Locate the cell with the specified text and output its [X, Y] center coordinate. 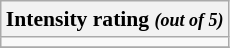
Intensity rating (out of 5) [115, 19]
